Determine the (x, y) coordinate at the center of the cell enclosing the given text.  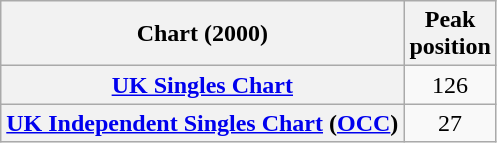
Peakposition (450, 34)
27 (450, 123)
126 (450, 85)
Chart (2000) (202, 34)
UK Singles Chart (202, 85)
UK Independent Singles Chart (OCC) (202, 123)
